Scan for the cell matching the given text and deliver its (X, Y) coordinate at center. 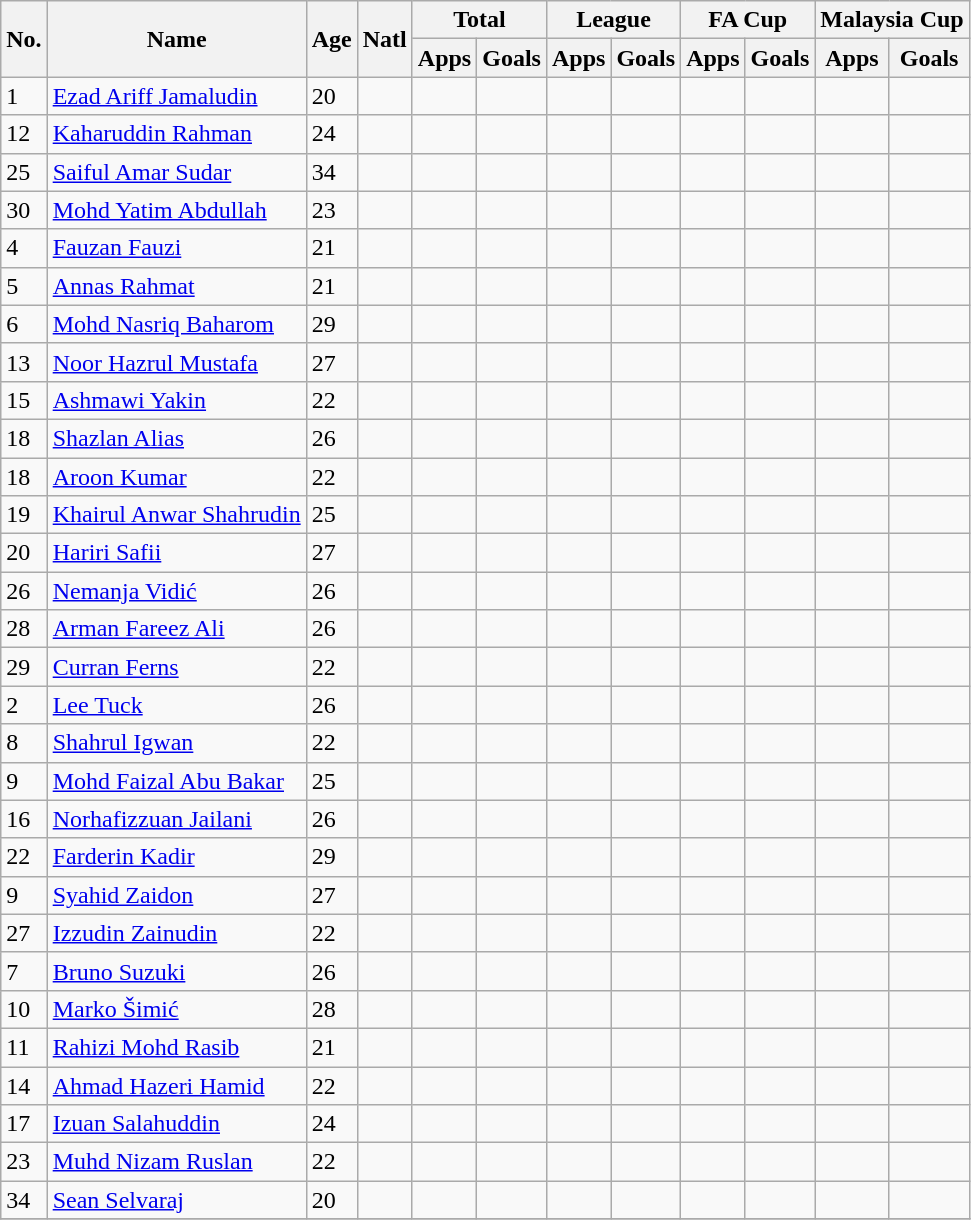
8 (24, 743)
10 (24, 1009)
Ezad Ariff Jamaludin (176, 96)
Sean Selvaraj (176, 1200)
Khairul Anwar Shahrudin (176, 515)
Annas Rahmat (176, 286)
Mohd Yatim Abdullah (176, 210)
Shahrul Igwan (176, 743)
Hariri Safii (176, 553)
7 (24, 971)
Fauzan Fauzi (176, 248)
Syahid Zaidon (176, 895)
11 (24, 1047)
30 (24, 210)
1 (24, 96)
Lee Tuck (176, 705)
15 (24, 400)
Mohd Faizal Abu Bakar (176, 781)
Kaharuddin Rahman (176, 134)
League (613, 20)
Izzudin Zainudin (176, 933)
Saiful Amar Sudar (176, 172)
Total (479, 20)
5 (24, 286)
Muhd Nizam Ruslan (176, 1162)
13 (24, 362)
Farderin Kadir (176, 857)
Shazlan Alias (176, 438)
Aroon Kumar (176, 477)
17 (24, 1124)
Natl (384, 39)
4 (24, 248)
Mohd Nasriq Baharom (176, 324)
16 (24, 819)
FA Cup (748, 20)
Arman Fareez Ali (176, 629)
2 (24, 705)
12 (24, 134)
Age (332, 39)
Nemanja Vidić (176, 591)
Malaysia Cup (892, 20)
14 (24, 1085)
Norhafizzuan Jailani (176, 819)
19 (24, 515)
Izuan Salahuddin (176, 1124)
Ashmawi Yakin (176, 400)
No. (24, 39)
Name (176, 39)
Noor Hazrul Mustafa (176, 362)
Rahizi Mohd Rasib (176, 1047)
Curran Ferns (176, 667)
Marko Šimić (176, 1009)
Bruno Suzuki (176, 971)
6 (24, 324)
Ahmad Hazeri Hamid (176, 1085)
